Locate the cell with the specified text and output its [X, Y] center coordinate. 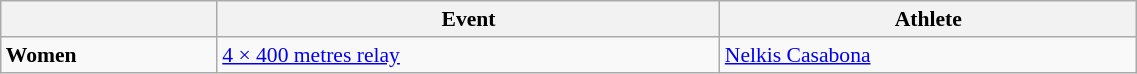
Nelkis Casabona [928, 55]
Women [109, 55]
Athlete [928, 19]
4 × 400 metres relay [468, 55]
Event [468, 19]
